Identify which cell holds the provided text, then report its [X, Y] central coordinate. 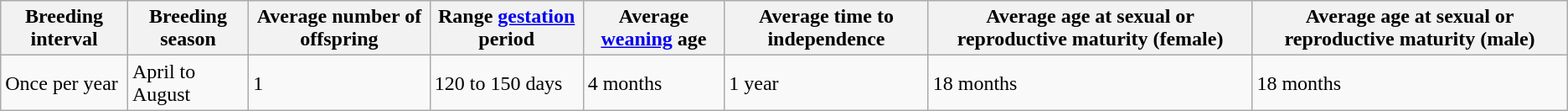
Average number of offspring [340, 29]
1 [340, 82]
April to August [188, 82]
4 months [653, 82]
Range gestation period [506, 29]
1 year [827, 82]
Average age at sexual or reproductive maturity (female) [1091, 29]
Breeding interval [64, 29]
Once per year [64, 82]
Average time to independence [827, 29]
Average age at sexual or reproductive maturity (male) [1410, 29]
120 to 150 days [506, 82]
Breeding season [188, 29]
Average weaning age [653, 29]
